Capture the cell that displays the provided text and extract its (X, Y) central coordinate. 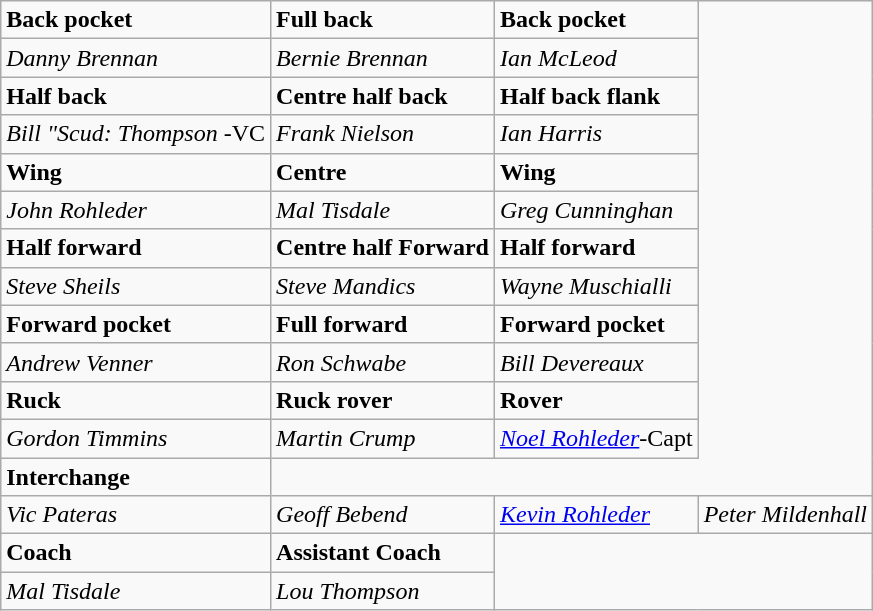
Wayne Muschialli (596, 286)
Lou Thompson (383, 591)
Full forward (383, 324)
Half back (136, 96)
Ian McLeod (596, 58)
Ruck rover (383, 400)
Centre half back (383, 96)
Frank Nielson (383, 134)
John Rohleder (136, 210)
Andrew Venner (136, 362)
Vic Pateras (136, 515)
Geoff Bebend (383, 515)
Ruck (136, 400)
Ron Schwabe (383, 362)
Danny Brennan (136, 58)
Noel Rohleder-Capt (596, 438)
Bernie Brennan (383, 58)
Rover (596, 400)
Kevin Rohleder (596, 515)
Bill "Scud: Thompson -VC (136, 134)
Centre half Forward (383, 248)
Ian Harris (596, 134)
Assistant Coach (383, 553)
Martin Crump (383, 438)
Peter Mildenhall (785, 515)
Full back (383, 20)
Half back flank (596, 96)
Greg Cunninghan (596, 210)
Bill Devereaux (596, 362)
Gordon Timmins (136, 438)
Interchange (136, 477)
Coach (136, 553)
Centre (383, 172)
Steve Sheils (136, 286)
Steve Mandics (383, 286)
